For the text-containing cell, return its midpoint in [x, y] coordinate format. 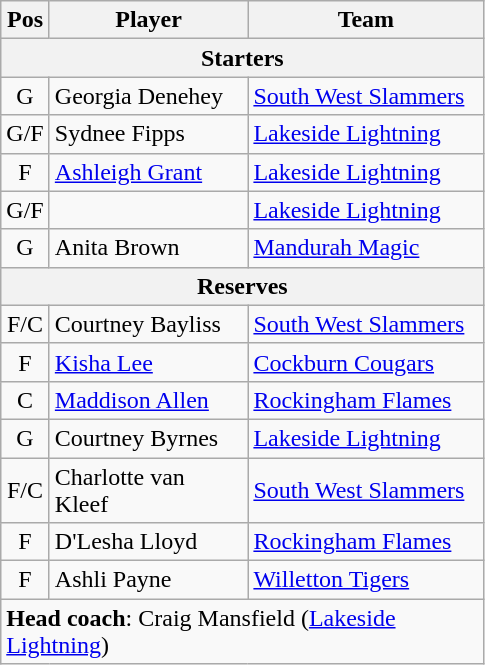
Charlotte van Kleef [148, 490]
Georgia Denehey [148, 96]
Courtney Byrnes [148, 438]
C [26, 400]
Player [148, 20]
Anita Brown [148, 248]
Starters [242, 58]
Cockburn Cougars [366, 362]
Reserves [242, 286]
Maddison Allen [148, 400]
Ashleigh Grant [148, 172]
Team [366, 20]
Willetton Tigers [366, 580]
Kisha Lee [148, 362]
Head coach: Craig Mansfield (Lakeside Lightning) [242, 632]
Ashli Payne [148, 580]
Sydnee Fipps [148, 134]
D'Lesha Lloyd [148, 542]
Mandurah Magic [366, 248]
Courtney Bayliss [148, 324]
Pos [26, 20]
